Return the (x, y) coordinate for the center point of the cell that contains the specified text.  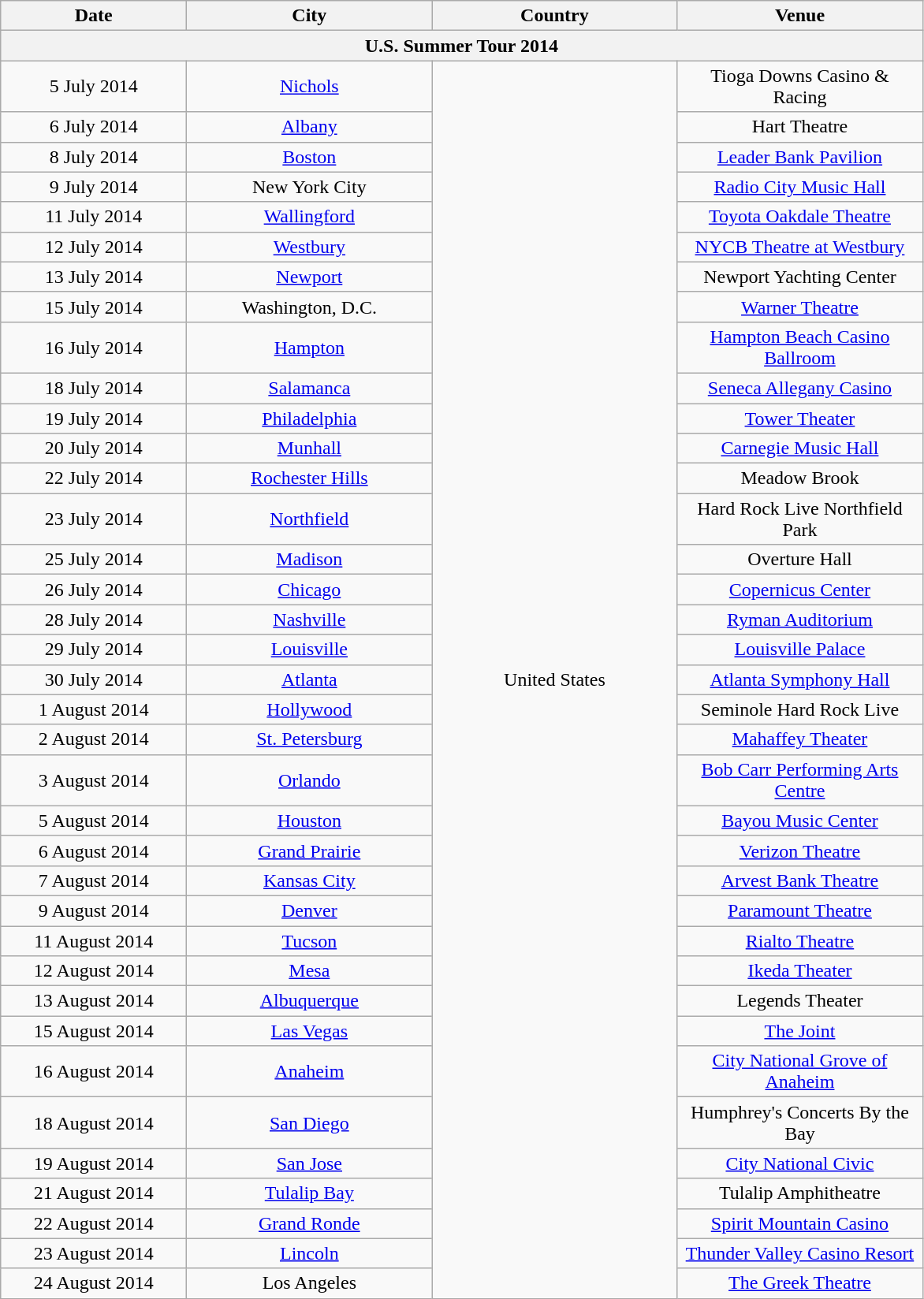
Louisville Palace (799, 649)
Leader Bank Pavilion (799, 157)
Los Angeles (309, 1283)
24 August 2014 (94, 1283)
12 August 2014 (94, 971)
Munhall (309, 449)
City National Civic (799, 1163)
U.S. Summer Tour 2014 (462, 46)
Copernicus Center (799, 590)
25 July 2014 (94, 560)
Louisville (309, 649)
16 July 2014 (94, 347)
The Joint (799, 1031)
26 July 2014 (94, 590)
20 July 2014 (94, 449)
Tulalip Bay (309, 1193)
City (309, 16)
Ikeda Theater (799, 971)
Mahaffey Theater (799, 739)
Washington, D.C. (309, 307)
Wallingford (309, 217)
Houston (309, 821)
Kansas City (309, 880)
Seminole Hard Rock Live (799, 709)
Spirit Mountain Casino (799, 1223)
Hampton (309, 347)
16 August 2014 (94, 1072)
2 August 2014 (94, 739)
6 July 2014 (94, 127)
NYCB Theatre at Westbury (799, 247)
5 August 2014 (94, 821)
Tucson (309, 940)
Radio City Music Hall (799, 187)
8 July 2014 (94, 157)
Date (94, 16)
Northfield (309, 519)
5 July 2014 (94, 87)
Albuquerque (309, 1001)
3 August 2014 (94, 780)
Grand Prairie (309, 850)
Salamanca (309, 388)
Country (555, 16)
Las Vegas (309, 1031)
New York City (309, 187)
1 August 2014 (94, 709)
Madison (309, 560)
Meadow Brook (799, 478)
Venue (799, 16)
Warner Theatre (799, 307)
Ryman Auditorium (799, 620)
18 August 2014 (94, 1122)
9 July 2014 (94, 187)
Seneca Allegany Casino (799, 388)
13 July 2014 (94, 277)
Lincoln (309, 1253)
19 August 2014 (94, 1163)
15 July 2014 (94, 307)
Verizon Theatre (799, 850)
Atlanta (309, 679)
Orlando (309, 780)
18 July 2014 (94, 388)
Humphrey's Concerts By the Bay (799, 1122)
United States (555, 679)
Rialto Theatre (799, 940)
Hollywood (309, 709)
Overture Hall (799, 560)
23 July 2014 (94, 519)
Nichols (309, 87)
Nashville (309, 620)
7 August 2014 (94, 880)
9 August 2014 (94, 910)
City National Grove of Anaheim (799, 1072)
13 August 2014 (94, 1001)
15 August 2014 (94, 1031)
The Greek Theatre (799, 1283)
11 July 2014 (94, 217)
22 August 2014 (94, 1223)
Bob Carr Performing Arts Centre (799, 780)
28 July 2014 (94, 620)
Denver (309, 910)
Hart Theatre (799, 127)
Albany (309, 127)
6 August 2014 (94, 850)
Paramount Theatre (799, 910)
Carnegie Music Hall (799, 449)
Newport (309, 277)
Chicago (309, 590)
Tioga Downs Casino & Racing (799, 87)
Thunder Valley Casino Resort (799, 1253)
Mesa (309, 971)
Hard Rock Live Northfield Park (799, 519)
30 July 2014 (94, 679)
23 August 2014 (94, 1253)
Philadelphia (309, 419)
Arvest Bank Theatre (799, 880)
Tower Theater (799, 419)
San Diego (309, 1122)
Grand Ronde (309, 1223)
San Jose (309, 1163)
12 July 2014 (94, 247)
Bayou Music Center (799, 821)
Westbury (309, 247)
11 August 2014 (94, 940)
Rochester Hills (309, 478)
22 July 2014 (94, 478)
St. Petersburg (309, 739)
Legends Theater (799, 1001)
19 July 2014 (94, 419)
Tulalip Amphitheatre (799, 1193)
Toyota Oakdale Theatre (799, 217)
Anaheim (309, 1072)
29 July 2014 (94, 649)
21 August 2014 (94, 1193)
Atlanta Symphony Hall (799, 679)
Hampton Beach Casino Ballroom (799, 347)
Boston (309, 157)
Newport Yachting Center (799, 277)
